Search for the cell housing the specified text and yield its (X, Y) center coordinate. 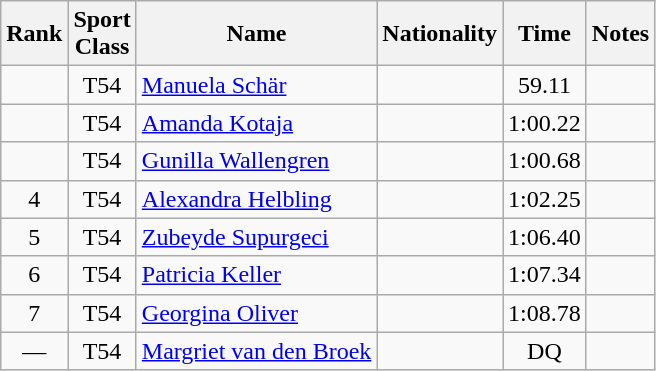
Alexandra Helbling (256, 199)
Patricia Keller (256, 275)
Notes (620, 34)
DQ (545, 351)
Amanda Kotaja (256, 123)
7 (34, 313)
Georgina Oliver (256, 313)
SportClass (102, 34)
1:00.68 (545, 161)
1:00.22 (545, 123)
1:02.25 (545, 199)
6 (34, 275)
— (34, 351)
Nationality (440, 34)
59.11 (545, 85)
Gunilla Wallengren (256, 161)
Name (256, 34)
1:08.78 (545, 313)
Rank (34, 34)
4 (34, 199)
Manuela Schär (256, 85)
Zubeyde Supurgeci (256, 237)
5 (34, 237)
1:06.40 (545, 237)
Margriet van den Broek (256, 351)
1:07.34 (545, 275)
Time (545, 34)
